Determine the (X, Y) coordinate at the center of the cell enclosing the given text.  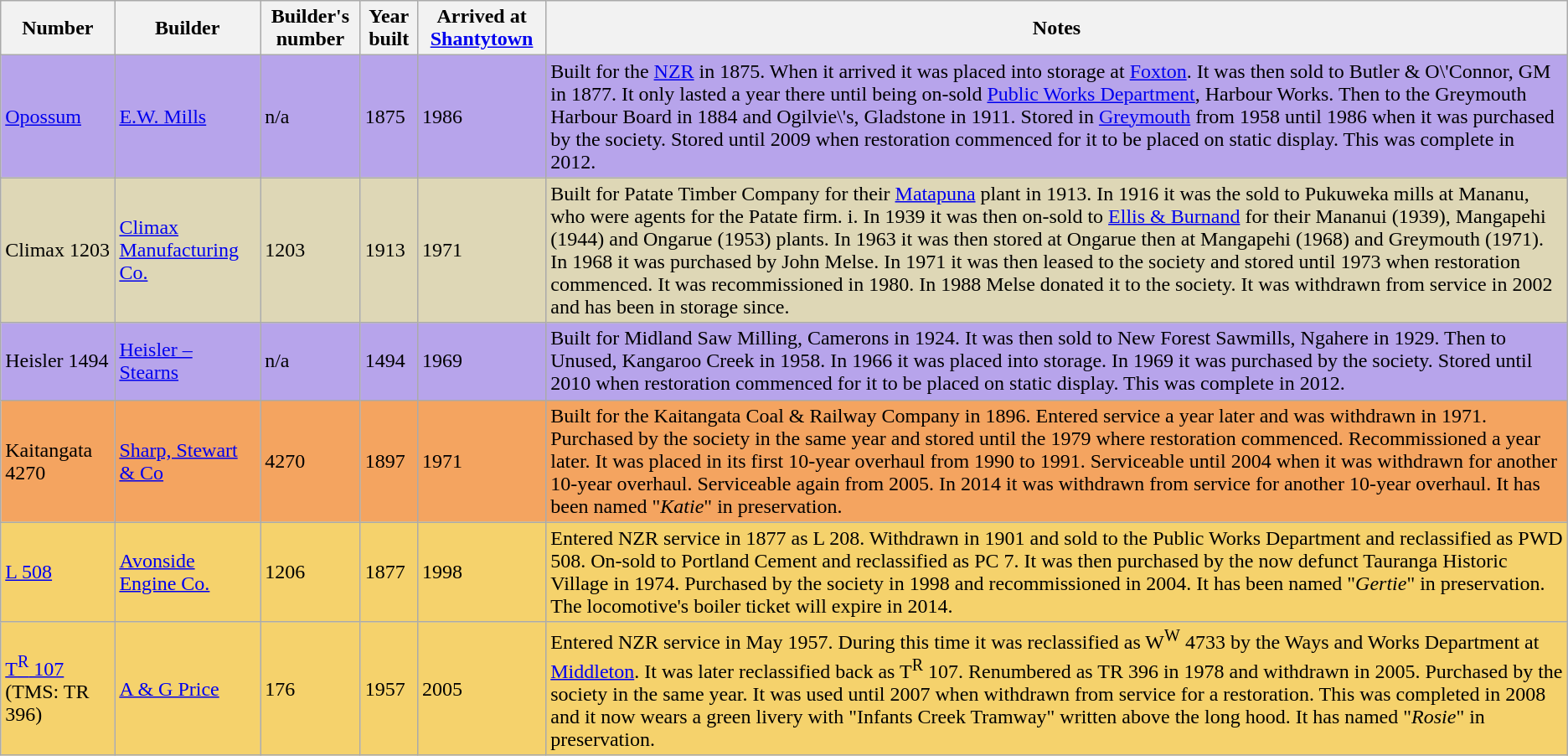
2005 (481, 689)
Opossum (58, 117)
1998 (481, 572)
TR 107 (TMS: TR 396) (58, 689)
Avonside Engine Co. (188, 572)
Climax 1203 (58, 250)
Notes (1057, 28)
176 (310, 689)
L 508 (58, 572)
A & G Price (188, 689)
Kaitangata 4270 (58, 461)
1877 (389, 572)
1986 (481, 117)
1206 (310, 572)
Builder (188, 28)
1494 (389, 361)
1969 (481, 361)
Sharp, Stewart & Co (188, 461)
E.W. Mills (188, 117)
Heisler – Stearns (188, 361)
Climax Manufacturing Co. (188, 250)
Year built (389, 28)
Builder's number (310, 28)
4270 (310, 461)
Heisler 1494 (58, 361)
Number (58, 28)
Arrived at Shantytown (481, 28)
1957 (389, 689)
1913 (389, 250)
1897 (389, 461)
1203 (310, 250)
1875 (389, 117)
